Search for the cell housing the specified text and yield its (x, y) center coordinate. 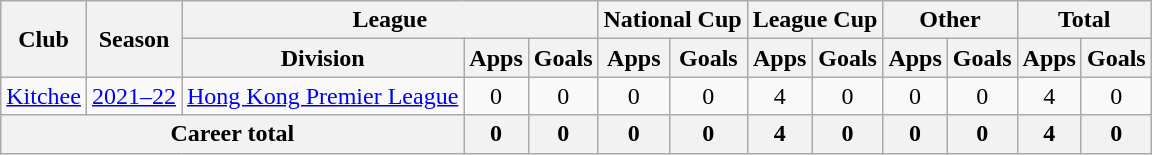
League (390, 20)
National Cup (672, 20)
2021–22 (134, 96)
Career total (232, 134)
League Cup (815, 20)
Other (950, 20)
Kitchee (44, 96)
Hong Kong Premier League (323, 96)
Club (44, 39)
Division (323, 58)
Season (134, 39)
Total (1084, 20)
